Output the (x, y) coordinate of the center of the cell containing the given text.  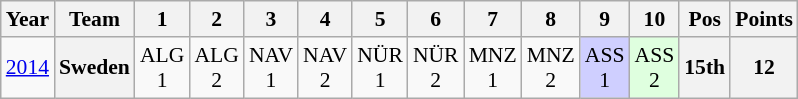
NÜR1 (380, 68)
8 (551, 19)
10 (655, 19)
NAV1 (271, 68)
4 (325, 19)
12 (764, 68)
NÜR2 (436, 68)
2014 (28, 68)
9 (605, 19)
MNZ2 (551, 68)
5 (380, 19)
Points (764, 19)
3 (271, 19)
ASS1 (605, 68)
ASS2 (655, 68)
2 (216, 19)
6 (436, 19)
Year (28, 19)
Sweden (94, 68)
7 (493, 19)
NAV2 (325, 68)
MNZ1 (493, 68)
1 (162, 19)
15th (704, 68)
Team (94, 19)
Pos (704, 19)
ALG1 (162, 68)
ALG2 (216, 68)
